Return (X, Y) of the center of cell containing provided text 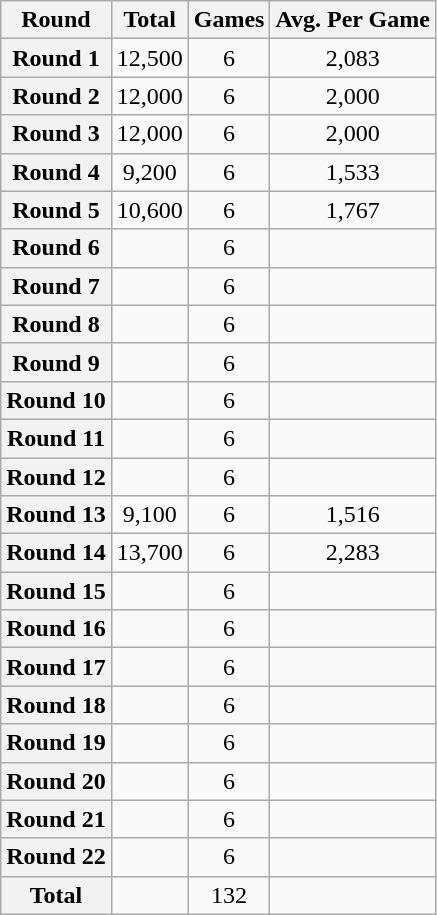
Round 3 (56, 134)
Round 14 (56, 553)
Round 1 (56, 58)
Round 21 (56, 819)
Avg. Per Game (352, 20)
Round 17 (56, 667)
10,600 (150, 210)
12,500 (150, 58)
Round 15 (56, 591)
2,083 (352, 58)
9,200 (150, 172)
Round 18 (56, 705)
1,767 (352, 210)
Round 8 (56, 324)
Round 2 (56, 96)
Round 16 (56, 629)
Round 10 (56, 400)
Games (229, 20)
Round 22 (56, 857)
Round 9 (56, 362)
9,100 (150, 515)
132 (229, 895)
1,516 (352, 515)
Round (56, 20)
Round 5 (56, 210)
Round 11 (56, 438)
13,700 (150, 553)
Round 7 (56, 286)
Round 4 (56, 172)
Round 6 (56, 248)
Round 20 (56, 781)
Round 19 (56, 743)
2,283 (352, 553)
Round 12 (56, 477)
Round 13 (56, 515)
1,533 (352, 172)
